Pinpoint the cell where the given text exists, returning its [X, Y] midpoint coordinate. 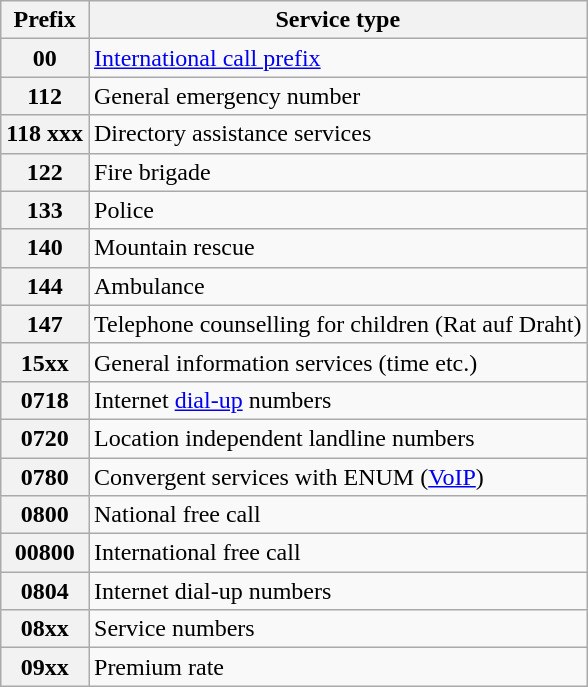
09xx [45, 667]
National free call [338, 515]
0718 [45, 400]
General information services (time etc.) [338, 362]
Convergent services with ENUM (VoIP) [338, 477]
Location independent landline numbers [338, 438]
0780 [45, 477]
15xx [45, 362]
122 [45, 172]
Police [338, 210]
Premium rate [338, 667]
General emergency number [338, 96]
Telephone counselling for children (Rat auf Draht) [338, 324]
140 [45, 248]
Service type [338, 20]
Ambulance [338, 286]
Service numbers [338, 629]
International call prefix [338, 58]
Mountain rescue [338, 248]
0804 [45, 591]
133 [45, 210]
Fire brigade [338, 172]
147 [45, 324]
Prefix [45, 20]
International free call [338, 553]
08xx [45, 629]
Directory assistance services [338, 134]
0720 [45, 438]
00800 [45, 553]
144 [45, 286]
0800 [45, 515]
118 xxx [45, 134]
00 [45, 58]
112 [45, 96]
